Capture the cell that displays the provided text and extract its (x, y) central coordinate. 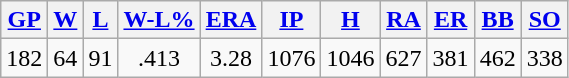
1076 (292, 58)
.413 (159, 58)
627 (404, 58)
381 (450, 58)
ER (450, 20)
IP (292, 20)
338 (544, 58)
ERA (231, 20)
W-L% (159, 20)
3.28 (231, 58)
RA (404, 20)
1046 (350, 58)
W (66, 20)
64 (66, 58)
H (350, 20)
BB (498, 20)
91 (100, 58)
L (100, 20)
SO (544, 20)
GP (24, 20)
462 (498, 58)
182 (24, 58)
